Locate the cell with the specified text and output its [x, y] center coordinate. 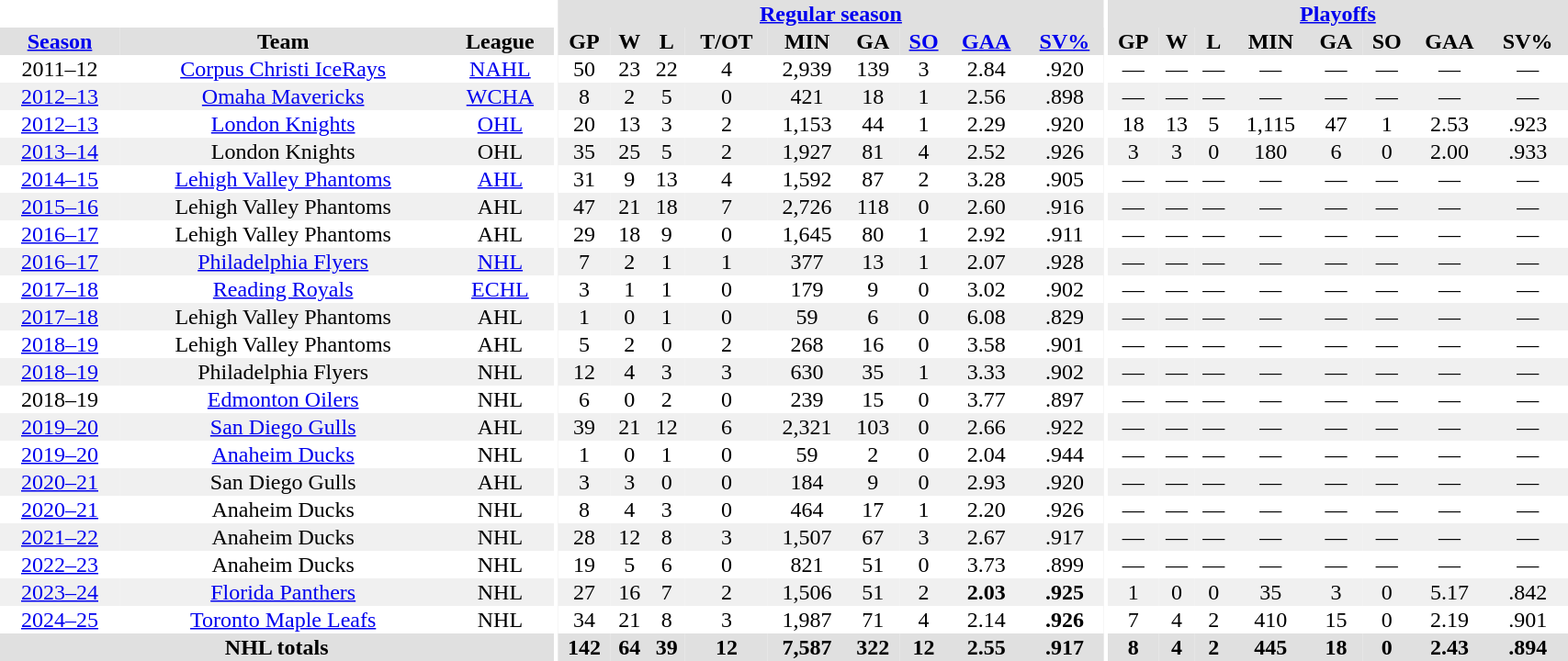
2.14 [987, 620]
71 [873, 620]
2.66 [987, 427]
1,592 [807, 179]
.944 [1065, 454]
142 [584, 647]
1,115 [1270, 124]
Playoffs [1338, 14]
NAHL [500, 69]
.911 [1065, 234]
.933 [1528, 151]
2,726 [807, 207]
322 [873, 647]
421 [807, 96]
87 [873, 179]
821 [807, 565]
1,507 [807, 537]
2.92 [987, 234]
Season [60, 41]
1,927 [807, 151]
464 [807, 510]
139 [873, 69]
Toronto Maple Leafs [283, 620]
.897 [1065, 399]
268 [807, 344]
25 [629, 151]
.905 [1065, 179]
3.73 [987, 565]
31 [584, 179]
34 [584, 620]
2.43 [1450, 647]
2.00 [1450, 151]
22 [666, 69]
2.29 [987, 124]
377 [807, 262]
2015–16 [60, 207]
2.03 [987, 592]
2014–15 [60, 179]
179 [807, 289]
Omaha Mavericks [283, 96]
6.08 [987, 317]
29 [584, 234]
64 [629, 647]
23 [629, 69]
445 [1270, 647]
3.02 [987, 289]
.916 [1065, 207]
.925 [1065, 592]
80 [873, 234]
28 [584, 537]
.928 [1065, 262]
2.04 [987, 454]
239 [807, 399]
2.19 [1450, 620]
180 [1270, 151]
103 [873, 427]
.899 [1065, 565]
1,153 [807, 124]
1,645 [807, 234]
.923 [1528, 124]
3.33 [987, 372]
.829 [1065, 317]
Team [283, 41]
2022–23 [60, 565]
44 [873, 124]
2,939 [807, 69]
67 [873, 537]
Corpus Christi IceRays [283, 69]
50 [584, 69]
2.52 [987, 151]
Reading Royals [283, 289]
3.28 [987, 179]
2011–12 [60, 69]
27 [584, 592]
2.53 [1450, 124]
Regular season [830, 14]
2.20 [987, 510]
ECHL [500, 289]
1,987 [807, 620]
410 [1270, 620]
League [500, 41]
.842 [1528, 592]
19 [584, 565]
2.67 [987, 537]
.898 [1065, 96]
2.93 [987, 482]
1,506 [807, 592]
2.84 [987, 69]
NHL totals [276, 647]
5.17 [1450, 592]
T/OT [727, 41]
2,321 [807, 427]
2.56 [987, 96]
2.55 [987, 647]
184 [807, 482]
Edmonton Oilers [283, 399]
2021–22 [60, 537]
7,587 [807, 647]
20 [584, 124]
3.58 [987, 344]
Florida Panthers [283, 592]
2023–24 [60, 592]
2013–14 [60, 151]
630 [807, 372]
2.07 [987, 262]
WCHA [500, 96]
.894 [1528, 647]
118 [873, 207]
2024–25 [60, 620]
17 [873, 510]
2.60 [987, 207]
81 [873, 151]
3.77 [987, 399]
.922 [1065, 427]
